Identify which cell holds the provided text, then report its (x, y) central coordinate. 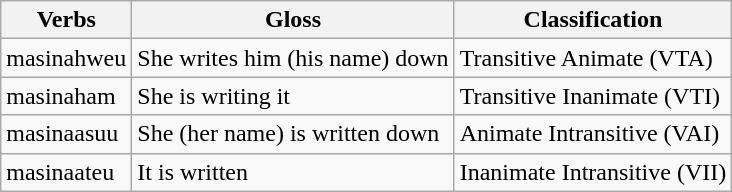
Animate Intransitive (VAI) (593, 134)
Transitive Inanimate (VTI) (593, 96)
Gloss (293, 20)
masinaham (66, 96)
Transitive Animate (VTA) (593, 58)
masinaasuu (66, 134)
It is written (293, 172)
Classification (593, 20)
She writes him (his name) down (293, 58)
Verbs (66, 20)
masinahweu (66, 58)
She is writing it (293, 96)
She (her name) is written down (293, 134)
masinaateu (66, 172)
Inanimate Intransitive (VII) (593, 172)
